Extract the [x, y] coordinate from the center of the cell holding the provided text.  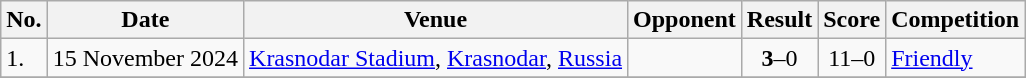
Friendly [956, 58]
3–0 [779, 58]
11–0 [852, 58]
Krasnodar Stadium, Krasnodar, Russia [436, 58]
Date [145, 20]
Opponent [685, 20]
Result [779, 20]
Competition [956, 20]
Score [852, 20]
1. [24, 58]
Venue [436, 20]
15 November 2024 [145, 58]
No. [24, 20]
